Extract the [x, y] coordinate from the center of the cell holding the provided text.  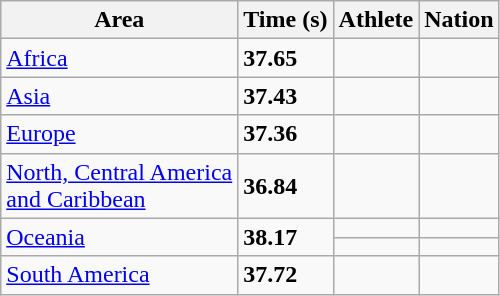
Asia [120, 96]
Europe [120, 134]
Area [120, 20]
36.84 [286, 186]
38.17 [286, 237]
Athlete [376, 20]
37.36 [286, 134]
Africa [120, 58]
Time (s) [286, 20]
37.72 [286, 275]
Nation [459, 20]
37.43 [286, 96]
37.65 [286, 58]
North, Central America and Caribbean [120, 186]
Oceania [120, 237]
South America [120, 275]
